Provide the (X, Y) coordinate of the cell's center where the given text is located.  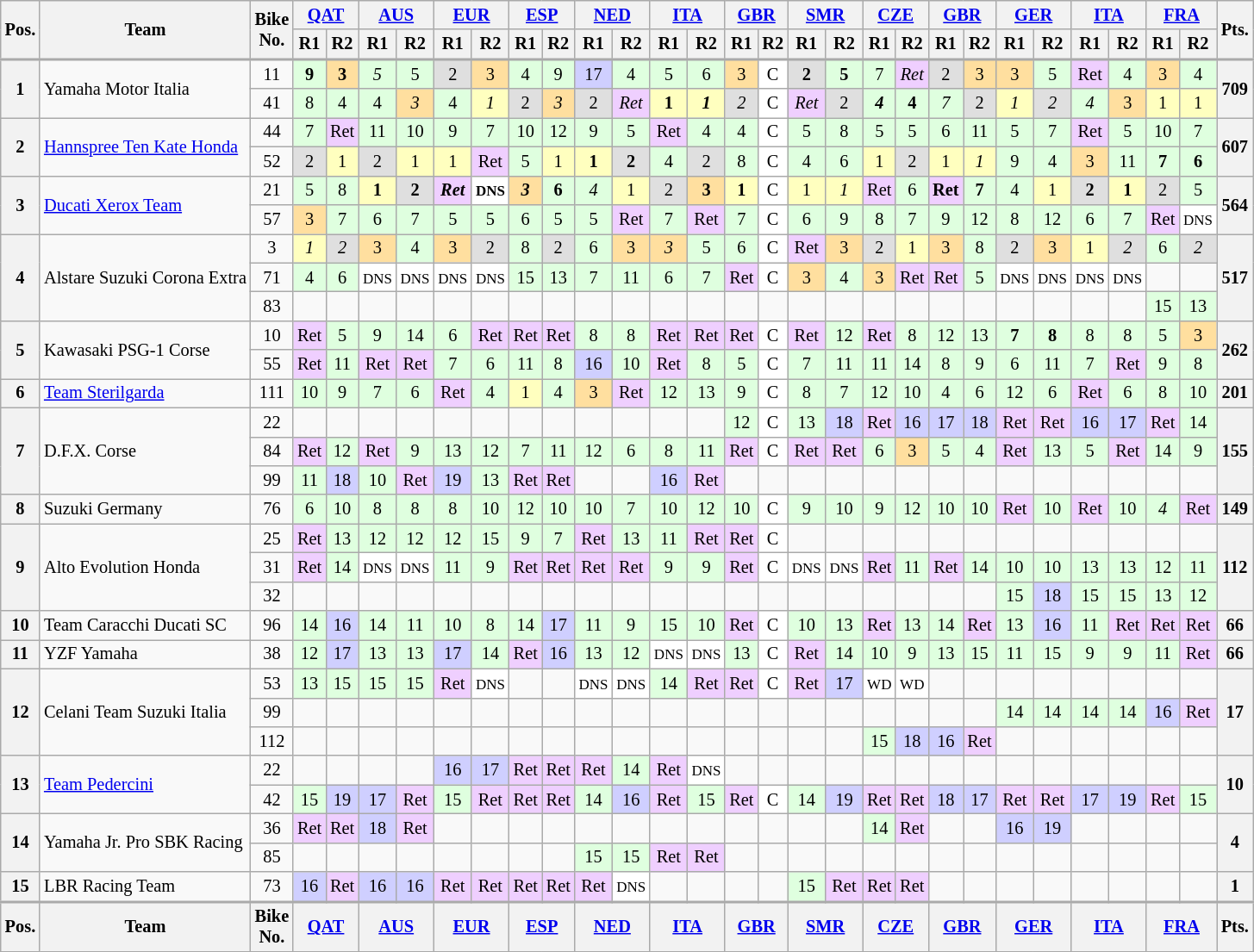
607 (1235, 146)
149 (1235, 509)
31 (272, 567)
57 (272, 219)
Yamaha Jr. Pro SBK Racing (145, 843)
Team Caracchi Ducati SC (145, 625)
32 (272, 596)
709 (1235, 88)
517 (1235, 277)
83 (272, 306)
36 (272, 828)
42 (272, 800)
44 (272, 132)
85 (272, 857)
52 (272, 161)
Hannspree Ten Kate Honda (145, 146)
55 (272, 364)
84 (272, 451)
D.F.X. Corse (145, 451)
76 (272, 509)
YZF Yamaha (145, 654)
Ducati Xerox Team (145, 205)
111 (272, 393)
53 (272, 683)
73 (272, 887)
564 (1235, 205)
LBR Racing Team (145, 887)
155 (1235, 451)
Suzuki Germany (145, 509)
Team Pedercini (145, 784)
21 (272, 190)
Yamaha Motor Italia (145, 88)
Celani Team Suzuki Italia (145, 712)
71 (272, 277)
38 (272, 654)
Alstare Suzuki Corona Extra (145, 277)
96 (272, 625)
201 (1235, 393)
41 (272, 103)
Alto Evolution Honda (145, 567)
262 (1235, 350)
25 (272, 538)
Team Sterilgarda (145, 393)
Kawasaki PSG-1 Corse (145, 350)
